Detect which cell encompasses the target text, then output its (x, y) center coordinate. 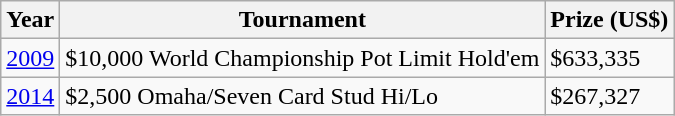
Tournament (302, 20)
Prize (US$) (610, 20)
2014 (30, 96)
$267,327 (610, 96)
$633,335 (610, 58)
$10,000 World Championship Pot Limit Hold'em (302, 58)
Year (30, 20)
2009 (30, 58)
$2,500 Omaha/Seven Card Stud Hi/Lo (302, 96)
